From the cell containing the given text, extract its center point as (X, Y) coordinate. 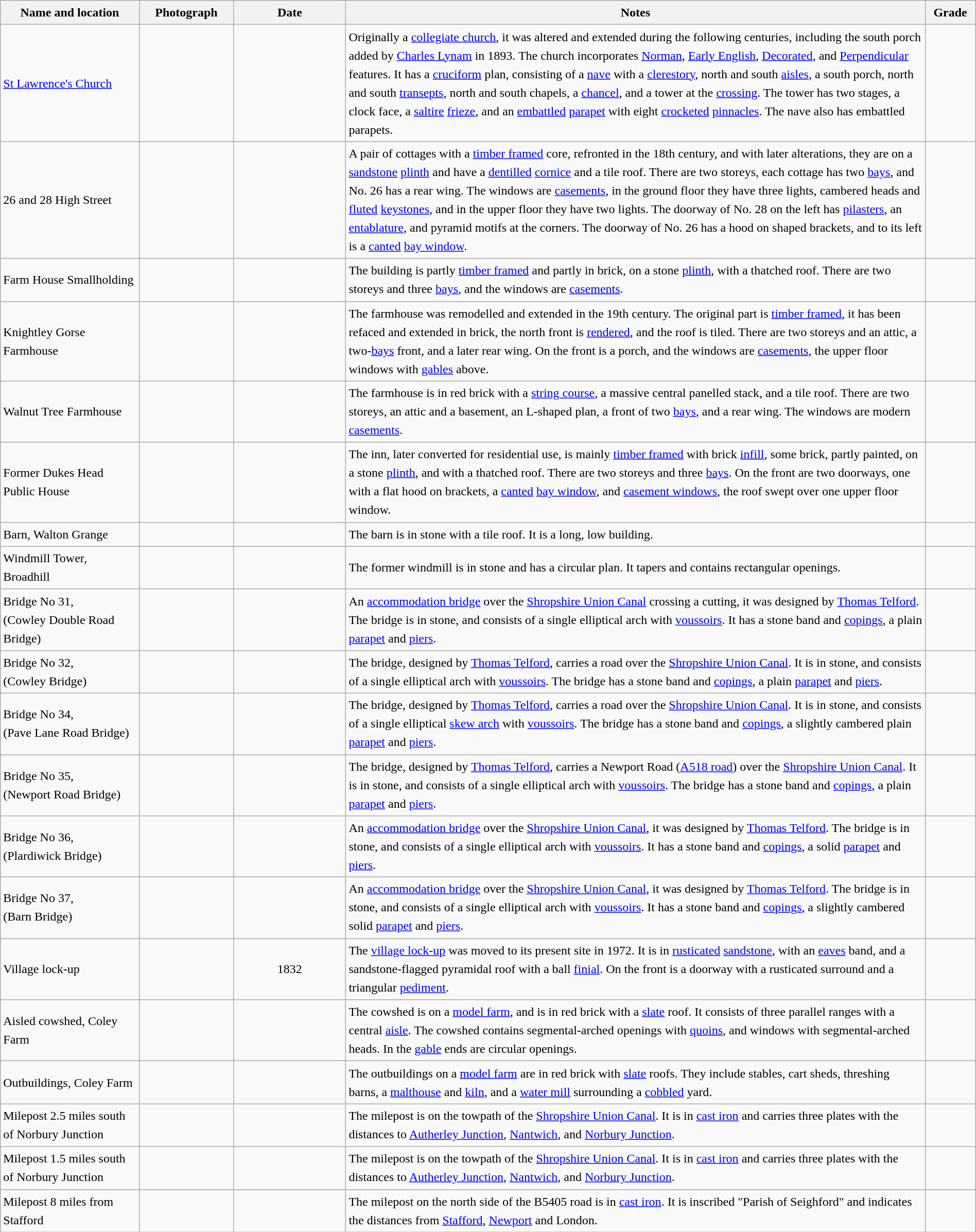
Barn, Walton Grange (70, 534)
Notes (635, 12)
Bridge No 37,(Barn Bridge) (70, 908)
St Lawrence's Church (70, 83)
Bridge No 34,(Pave Lane Road Bridge) (70, 724)
Bridge No 36,(Plardiwick Bridge) (70, 846)
Grade (950, 12)
Milepost 2.5 miles south of Norbury Junction (70, 1125)
Milepost 1.5 miles south of Norbury Junction (70, 1168)
Bridge No 31,(Cowley Double Road Bridge) (70, 620)
Village lock-up (70, 969)
Bridge No 32,(Cowley Bridge) (70, 671)
Farm House Smallholding (70, 280)
Walnut Tree Farmhouse (70, 412)
Date (290, 12)
Photograph (186, 12)
Name and location (70, 12)
Aisled cowshed, Coley Farm (70, 1031)
Windmill Tower, Broadhill (70, 567)
1832 (290, 969)
Outbuildings, Coley Farm (70, 1082)
Former Dukes Head Public House (70, 482)
Bridge No 35,(Newport Road Bridge) (70, 786)
The former windmill is in stone and has a circular plan. It tapers and contains rectangular openings. (635, 567)
26 and 28 High Street (70, 200)
Knightley Gorse Farmhouse (70, 341)
Milepost 8 miles from Stafford (70, 1211)
The barn is in stone with a tile roof. It is a long, low building. (635, 534)
